For the text-containing cell, return its midpoint in (x, y) coordinate format. 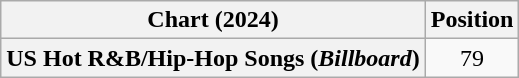
79 (472, 58)
US Hot R&B/Hip-Hop Songs (Billboard) (213, 58)
Position (472, 20)
Chart (2024) (213, 20)
